Output the (x, y) coordinate of the center of the cell containing the given text.  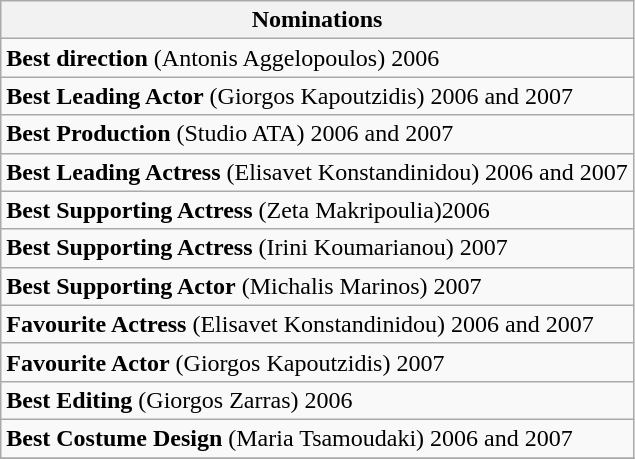
Best direction (Antonis Aggelopoulos) 2006 (318, 58)
Best Costume Design (Maria Tsamoudaki) 2006 and 2007 (318, 438)
Best Leading Actress (Elisavet Konstandinidou) 2006 and 2007 (318, 172)
Best Supporting Actress (Zeta Makripoulia)2006 (318, 210)
Favourite Actress (Elisavet Konstandinidou) 2006 and 2007 (318, 324)
Nominations (318, 20)
Best Supporting Actor (Michalis Marinos) 2007 (318, 286)
Favourite Actor (Giorgos Kapoutzidis) 2007 (318, 362)
Best Leading Actor (Giorgos Kapoutzidis) 2006 and 2007 (318, 96)
Best Editing (Giorgos Zarras) 2006 (318, 400)
Best Production (Studio ATA) 2006 and 2007 (318, 134)
Best Supporting Actress (Irini Koumarianou) 2007 (318, 248)
